Scan for the cell matching the given text and deliver its [x, y] coordinate at center. 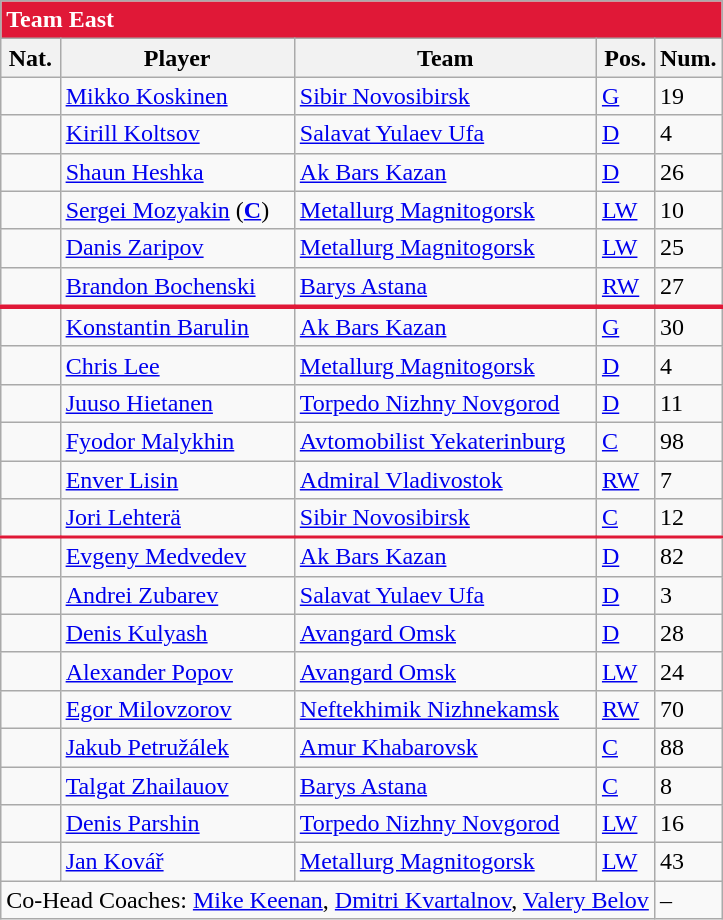
Jan Kovář [177, 862]
Konstantin Barulin [177, 327]
Avtomobilist Yekaterinburg [445, 441]
Team East [362, 20]
28 [688, 633]
Mikko Koskinen [177, 96]
26 [688, 172]
Enver Lisin [177, 479]
7 [688, 479]
Jori Lehterä [177, 518]
Shaun Heshka [177, 172]
24 [688, 671]
Denis Kulyash [177, 633]
Alexander Popov [177, 671]
43 [688, 862]
Chris Lee [177, 365]
27 [688, 287]
30 [688, 327]
Fyodor Malykhin [177, 441]
Danis Zaripov [177, 248]
Evgeny Medvedev [177, 556]
82 [688, 556]
Denis Parshin [177, 824]
Brandon Bochenski [177, 287]
8 [688, 785]
Pos. [625, 58]
Kirill Koltsov [177, 134]
Sergei Mozyakin (C) [177, 210]
Player [177, 58]
– [688, 900]
3 [688, 595]
16 [688, 824]
Amur Khabarovsk [445, 747]
25 [688, 248]
98 [688, 441]
12 [688, 518]
Neftekhimik Nizhnekamsk [445, 709]
Team [445, 58]
Jakub Petružálek [177, 747]
Co-Head Coaches: Mike Keenan, Dmitri Kvartalnov, Valery Belov [328, 900]
Juuso Hietanen [177, 403]
70 [688, 709]
Num. [688, 58]
Nat. [30, 58]
Admiral Vladivostok [445, 479]
11 [688, 403]
88 [688, 747]
Andrei Zubarev [177, 595]
Egor Milovzorov [177, 709]
19 [688, 96]
Talgat Zhailauov [177, 785]
10 [688, 210]
